Detect which cell encompasses the target text, then output its (X, Y) center coordinate. 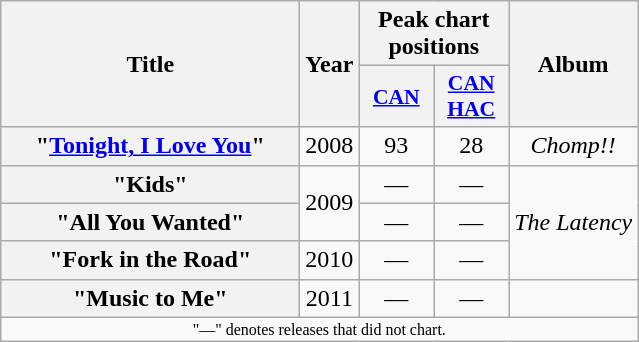
"Music to Me" (150, 298)
CANHAC (472, 96)
"Tonight, I Love You" (150, 146)
"Fork in the Road" (150, 260)
The Latency (574, 222)
2010 (330, 260)
CAN (396, 96)
2009 (330, 203)
93 (396, 146)
28 (472, 146)
2008 (330, 146)
Album (574, 64)
"Kids" (150, 184)
Title (150, 64)
2011 (330, 298)
Chomp!! (574, 146)
Peak chart positions (434, 34)
"All You Wanted" (150, 222)
"—" denotes releases that did not chart. (320, 329)
Year (330, 64)
